Find where the given text appears and provide that cell's center as (X, Y) coordinate. 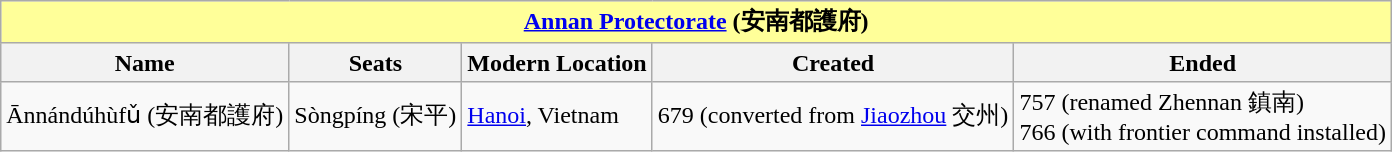
Modern Location (557, 62)
Created (833, 62)
Sòngpíng (宋平) (376, 116)
Ānnándúhùfǔ (安南都護府) (145, 116)
679 (converted from Jiaozhou 交州) (833, 116)
Ended (1203, 62)
757 (renamed Zhennan 鎮南)766 (with frontier command installed) (1203, 116)
Seats (376, 62)
Annan Protectorate (安南都護府) (696, 22)
Hanoi, Vietnam (557, 116)
Name (145, 62)
